Capture the cell that displays the provided text and extract its [X, Y] central coordinate. 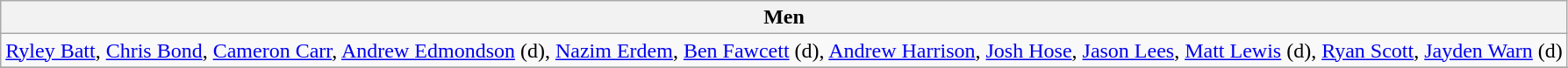
Men [784, 17]
